Identify which cell holds the provided text, then report its (X, Y) central coordinate. 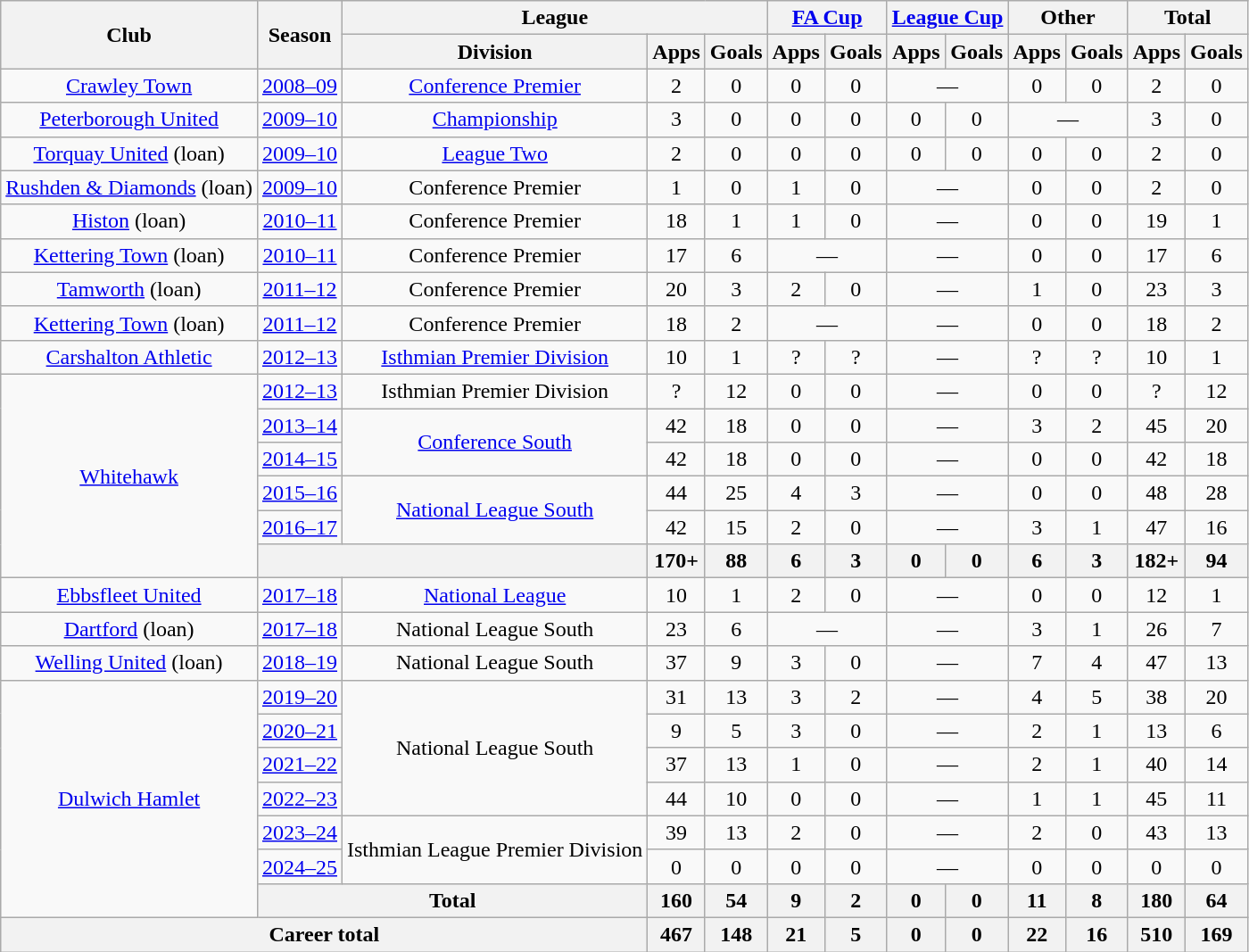
Carshalton Athletic (129, 357)
2014–15 (300, 459)
2020–21 (300, 731)
48 (1156, 493)
2023–24 (300, 832)
Career total (325, 934)
467 (676, 934)
Ebbsfleet United (129, 595)
182+ (1156, 561)
Tamworth (loan) (129, 289)
League Cup (947, 18)
26 (1156, 629)
2018–19 (300, 663)
Division (495, 52)
Other (1068, 18)
40 (1156, 765)
Dartford (loan) (129, 629)
League Two (495, 153)
21 (796, 934)
38 (1156, 697)
88 (736, 561)
Rushden & Diamonds (loan) (129, 187)
Dulwich Hamlet (129, 799)
64 (1217, 900)
Torquay United (loan) (129, 153)
2021–22 (300, 765)
94 (1217, 561)
Whitehawk (129, 476)
2022–23 (300, 799)
19 (1156, 221)
148 (736, 934)
14 (1217, 765)
Conference South (495, 443)
Crawley Town (129, 86)
22 (1037, 934)
League (555, 18)
39 (676, 832)
15 (736, 527)
54 (736, 900)
510 (1156, 934)
180 (1156, 900)
Club (129, 35)
8 (1096, 900)
FA Cup (827, 18)
25 (736, 493)
Histon (loan) (129, 221)
2016–17 (300, 527)
Season (300, 35)
31 (676, 697)
Welling United (loan) (129, 663)
Championship (495, 120)
43 (1156, 832)
170+ (676, 561)
2008–09 (300, 86)
160 (676, 900)
2019–20 (300, 697)
169 (1217, 934)
28 (1217, 493)
2013–14 (300, 426)
Peterborough United (129, 120)
2024–25 (300, 866)
National League (495, 595)
Isthmian League Premier Division (495, 849)
2015–16 (300, 493)
